Locate the cell with the specified text and output its [X, Y] center coordinate. 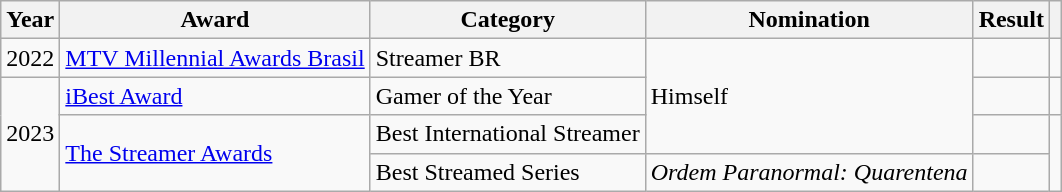
Year [30, 20]
Result [1011, 20]
Gamer of the Year [508, 96]
The Streamer Awards [215, 153]
Category [508, 20]
Best Streamed Series [508, 172]
Award [215, 20]
Best International Streamer [508, 134]
Nomination [809, 20]
MTV Millennial Awards Brasil [215, 58]
Streamer BR [508, 58]
2022 [30, 58]
2023 [30, 134]
Ordem Paranormal: Quarentena [809, 172]
iBest Award [215, 96]
Himself [809, 96]
